Identify which cell holds the provided text, then report its [x, y] central coordinate. 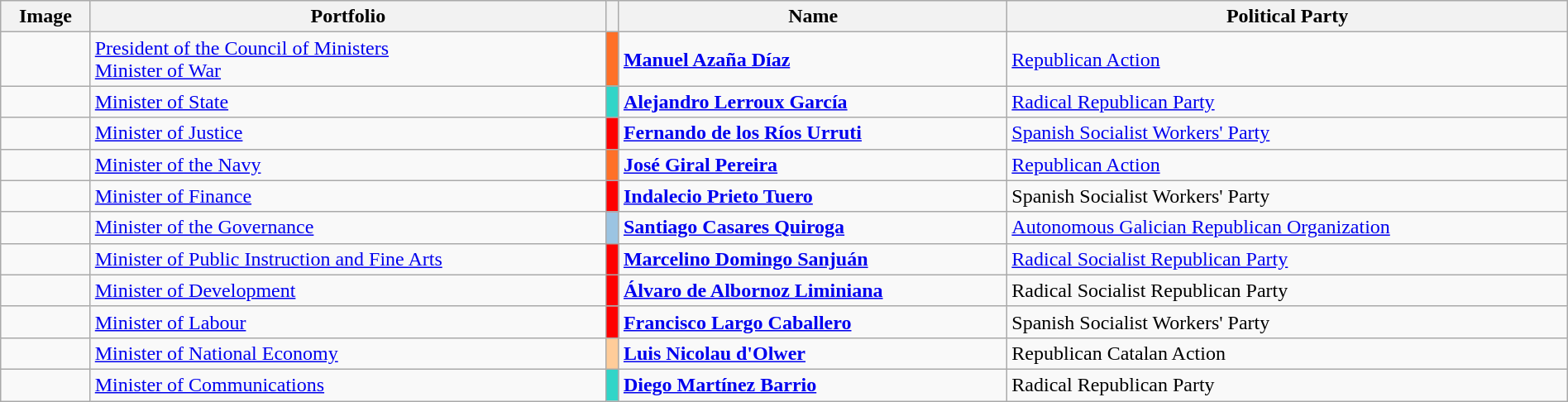
Republican Catalan Action [1287, 353]
Minister of Communications [347, 385]
Minister of the Navy [347, 165]
Minister of Finance [347, 196]
Santiago Casares Quiroga [812, 227]
Luis Nicolau d'Olwer [812, 353]
José Giral Pereira [812, 165]
Minister of State [347, 102]
Minister of Public Instruction and Fine Arts [347, 259]
Autonomous Galician Republican Organization [1287, 227]
Marcelino Domingo Sanjuán [812, 259]
Alejandro Lerroux García [812, 102]
Portfolio [347, 17]
Francisco Largo Caballero [812, 322]
Image [45, 17]
Álvaro de Albornoz Liminiana [812, 290]
Minister of Justice [347, 133]
Name [812, 17]
Indalecio Prieto Tuero [812, 196]
Diego Martínez Barrio [812, 385]
Minister of National Economy [347, 353]
Minister of Development [347, 290]
Minister of Labour [347, 322]
President of the Council of MinistersMinister of War [347, 60]
Fernando de los Ríos Urruti [812, 133]
Minister of the Governance [347, 227]
Political Party [1287, 17]
Manuel Azaña Díaz [812, 60]
